Search for the cell housing the specified text and yield its [x, y] center coordinate. 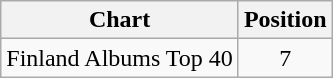
Position [285, 20]
Finland Albums Top 40 [120, 58]
Chart [120, 20]
7 [285, 58]
